Search for the cell housing the specified text and yield its (X, Y) center coordinate. 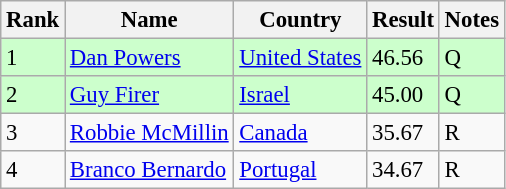
Guy Firer (150, 95)
Portugal (300, 170)
Result (404, 20)
Dan Powers (150, 58)
4 (33, 170)
Country (300, 20)
1 (33, 58)
34.67 (404, 170)
Israel (300, 95)
3 (33, 133)
Rank (33, 20)
Notes (472, 20)
2 (33, 95)
46.56 (404, 58)
35.67 (404, 133)
Name (150, 20)
Branco Bernardo (150, 170)
45.00 (404, 95)
Robbie McMillin (150, 133)
Canada (300, 133)
United States (300, 58)
